Provide the [x, y] coordinate of the cell's center where the given text is located.  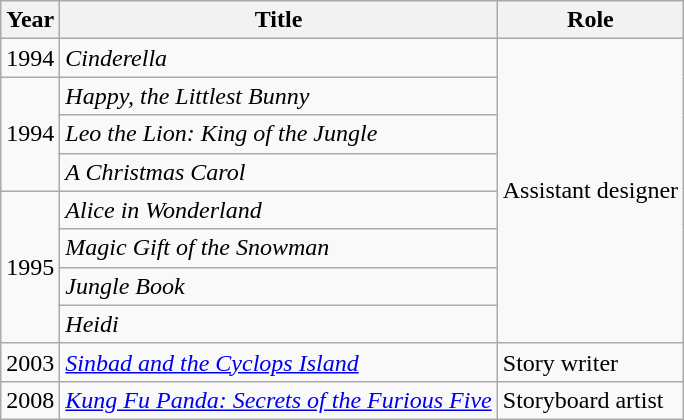
A Christmas Carol [278, 172]
Assistant designer [590, 191]
Role [590, 20]
Heidi [278, 324]
2003 [30, 362]
Kung Fu Panda: Secrets of the Furious Five [278, 400]
Cinderella [278, 58]
Year [30, 20]
Story writer [590, 362]
Jungle Book [278, 286]
Storyboard artist [590, 400]
Leo the Lion: King of the Jungle [278, 134]
Sinbad and the Cyclops Island [278, 362]
Happy, the Littlest Bunny [278, 96]
2008 [30, 400]
Title [278, 20]
Magic Gift of the Snowman [278, 248]
Alice in Wonderland [278, 210]
1995 [30, 267]
